Provide the (X, Y) coordinate of the cell's center where the given text is located.  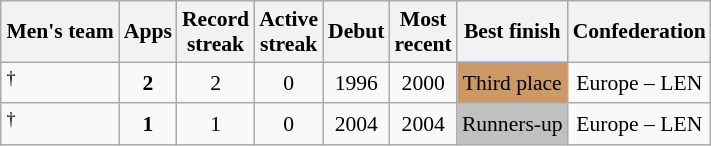
2000 (424, 82)
Activestreak (288, 32)
Debut (356, 32)
1996 (356, 82)
Best finish (512, 32)
Runners-up (512, 124)
Third place (512, 82)
Confederation (640, 32)
Recordstreak (216, 32)
Apps (148, 32)
Mostrecent (424, 32)
Men's team (60, 32)
